Locate the cell with the specified text and output its [X, Y] center coordinate. 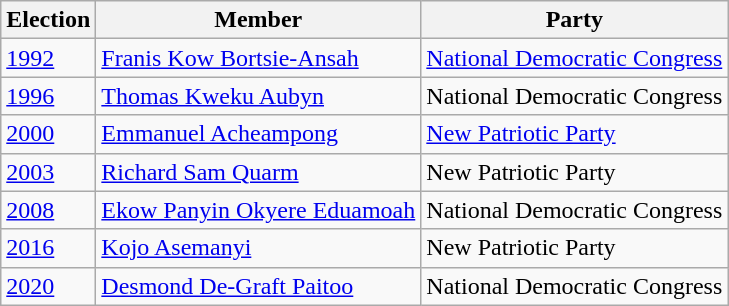
2020 [48, 286]
Ekow Panyin Okyere Eduamoah [258, 210]
2000 [48, 134]
Member [258, 20]
2008 [48, 210]
Election [48, 20]
Desmond De-Graft Paitoo [258, 286]
Kojo Asemanyi [258, 248]
1992 [48, 58]
Emmanuel Acheampong [258, 134]
Party [574, 20]
Franis Kow Bortsie-Ansah [258, 58]
Thomas Kweku Aubyn [258, 96]
2003 [48, 172]
2016 [48, 248]
Richard Sam Quarm [258, 172]
1996 [48, 96]
